Detect which cell encompasses the target text, then output its [x, y] center coordinate. 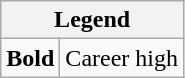
Career high [122, 58]
Legend [92, 20]
Bold [30, 58]
